Search for the cell housing the specified text and yield its [X, Y] center coordinate. 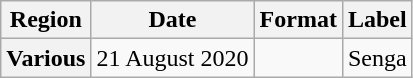
Region [46, 20]
Date [172, 20]
Various [46, 58]
Format [298, 20]
21 August 2020 [172, 58]
Senga [377, 58]
Label [377, 20]
